Locate the cell with the specified text and output its (X, Y) center coordinate. 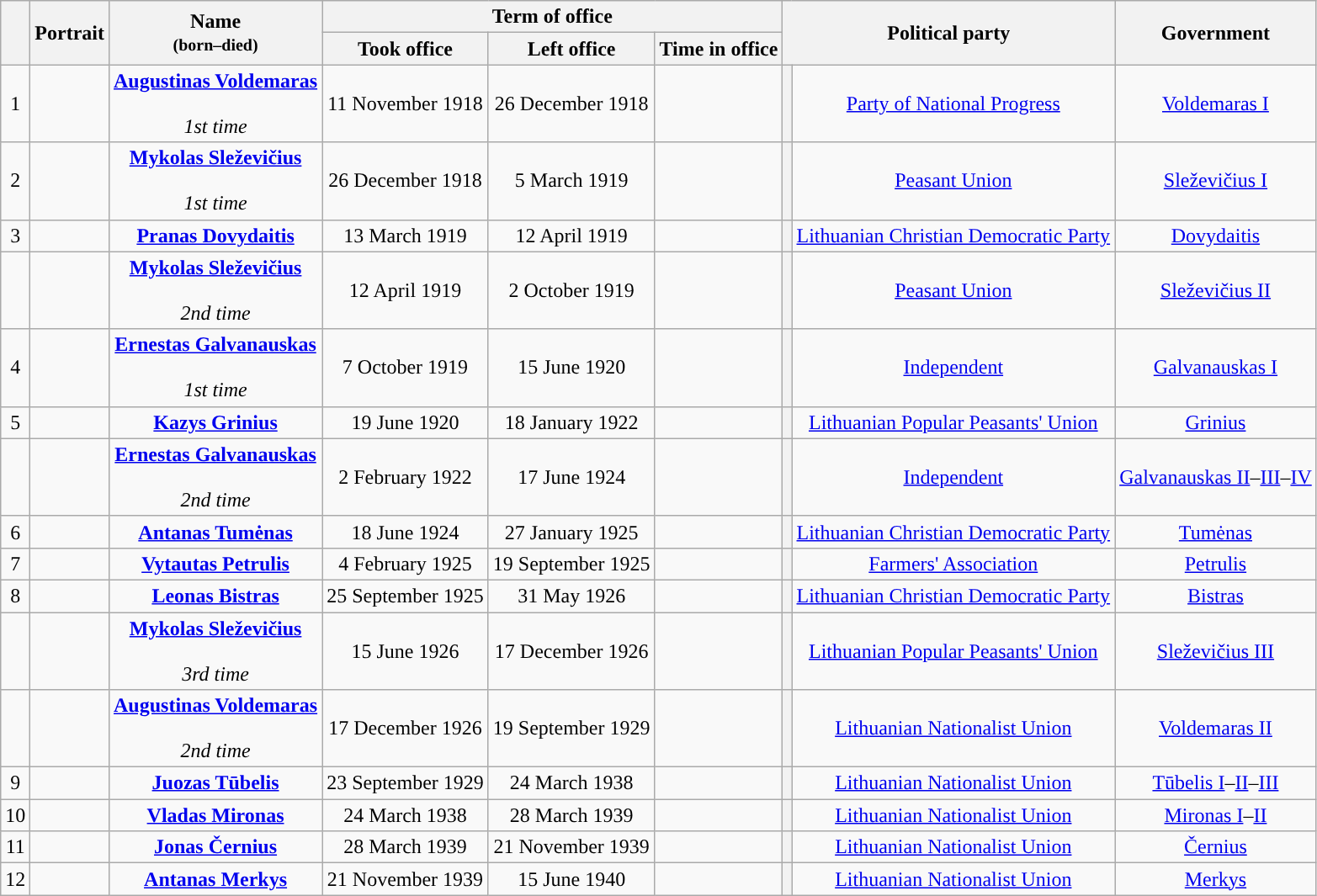
Government (1216, 33)
Time in office (719, 49)
2 February 1922 (406, 477)
4 (15, 368)
Bistras (1216, 596)
Petrulis (1216, 564)
Juozas Tūbelis (215, 783)
31 May 1926 (571, 596)
7 October 1919 (406, 368)
1 (15, 103)
Voldemaras I (1216, 103)
Mykolas Sleževičius3rd time (215, 651)
8 (15, 596)
2 (15, 181)
Left office (571, 49)
Dovydaitis (1216, 236)
Term of office (552, 17)
Grinius (1216, 422)
Tumėnas (1216, 532)
11 (15, 847)
Sleževičius I (1216, 181)
2 October 1919 (571, 290)
3 (15, 236)
Party of National Progress (953, 103)
Augustinas Voldemaras1st time (215, 103)
15 June 1940 (571, 879)
Vladas Mironas (215, 815)
Mykolas Sleževičius2nd time (215, 290)
Merkys (1216, 879)
Augustinas Voldemaras2nd time (215, 729)
Mironas I–II (1216, 815)
Černius (1216, 847)
23 September 1929 (406, 783)
Ernestas Galvanauskas1st time (215, 368)
9 (15, 783)
6 (15, 532)
12 (15, 879)
15 June 1920 (571, 368)
Mykolas Sleževičius1st time (215, 181)
Jonas Černius (215, 847)
Antanas Tumėnas (215, 532)
Galvanauskas II–III–IV (1216, 477)
Took office (406, 49)
5 (15, 422)
10 (15, 815)
Voldemaras II (1216, 729)
Sleževičius III (1216, 651)
19 September 1929 (571, 729)
Antanas Merkys (215, 879)
Pranas Dovydaitis (215, 236)
17 June 1924 (571, 477)
15 June 1926 (406, 651)
13 March 1919 (406, 236)
Leonas Bistras (215, 596)
Political party (949, 33)
18 June 1924 (406, 532)
11 November 1918 (406, 103)
Farmers' Association (953, 564)
5 March 1919 (571, 181)
Kazys Grinius (215, 422)
25 September 1925 (406, 596)
Name(born–died) (215, 33)
Ernestas Galvanauskas2nd time (215, 477)
Vytautas Petrulis (215, 564)
Galvanauskas I (1216, 368)
7 (15, 564)
Portrait (70, 33)
18 January 1922 (571, 422)
27 January 1925 (571, 532)
Sleževičius II (1216, 290)
19 September 1925 (571, 564)
19 June 1920 (406, 422)
4 February 1925 (406, 564)
Tūbelis I–II–III (1216, 783)
